From the cell containing the given text, extract its center point as (x, y) coordinate. 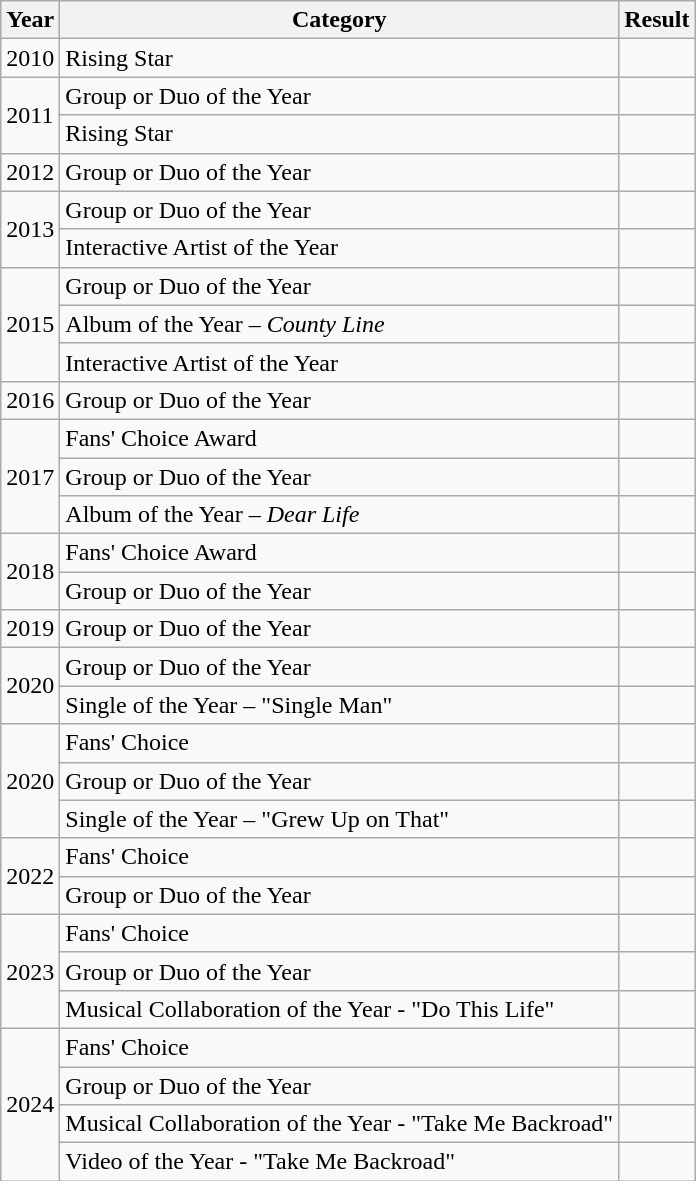
Musical Collaboration of the Year - "Take Me Backroad" (340, 1124)
Video of the Year - "Take Me Backroad" (340, 1162)
Year (30, 20)
2023 (30, 971)
2012 (30, 172)
2015 (30, 324)
Album of the Year – Dear Life (340, 515)
Single of the Year – "Grew Up on That" (340, 819)
Result (657, 20)
2018 (30, 572)
Category (340, 20)
2022 (30, 876)
2010 (30, 58)
2017 (30, 476)
Album of the Year – County Line (340, 324)
2011 (30, 115)
Single of the Year – "Single Man" (340, 705)
2013 (30, 229)
2019 (30, 629)
2024 (30, 1104)
2016 (30, 400)
Musical Collaboration of the Year - "Do This Life" (340, 1009)
